Detect which cell encompasses the target text, then output its [x, y] center coordinate. 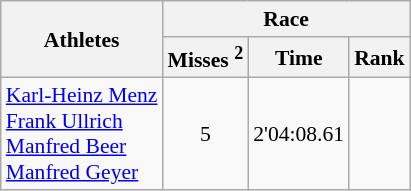
Race [286, 19]
2'04:08.61 [298, 134]
Rank [380, 58]
Misses 2 [206, 58]
Time [298, 58]
Karl-Heinz MenzFrank UllrichManfred BeerManfred Geyer [82, 134]
Athletes [82, 40]
5 [206, 134]
